Provide the (X, Y) coordinate of the cell's center where the given text is located.  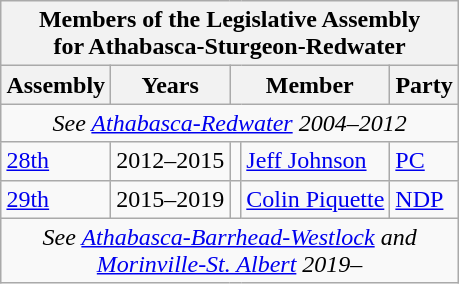
Member (310, 85)
Colin Piquette (316, 199)
Jeff Johnson (316, 161)
Years (170, 85)
2015–2019 (170, 199)
2012–2015 (170, 161)
Members of the Legislative Assembly for Athabasca-Sturgeon-Redwater (230, 34)
See Athabasca-Redwater 2004–2012 (230, 123)
See Athabasca-Barrhead-Westlock and Morinville-St. Albert 2019– (230, 250)
NDP (424, 199)
28th (56, 161)
Assembly (56, 85)
29th (56, 199)
PC (424, 161)
Party (424, 85)
